Find where the given text appears and provide that cell's center as [x, y] coordinate. 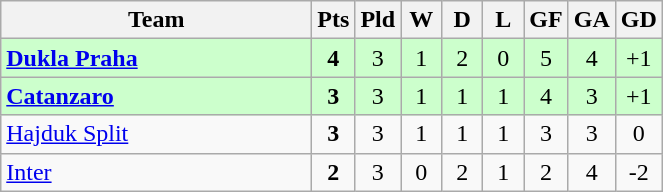
Team [156, 20]
L [504, 20]
Pts [334, 20]
5 [546, 58]
-2 [638, 172]
GF [546, 20]
GA [592, 20]
GD [638, 20]
Catanzaro [156, 96]
Pld [378, 20]
Dukla Praha [156, 58]
W [422, 20]
Inter [156, 172]
D [462, 20]
Hajduk Split [156, 134]
